Find where the given text appears and provide that cell's center as (X, Y) coordinate. 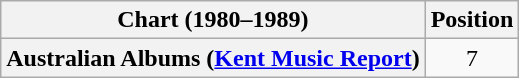
7 (472, 58)
Chart (1980–1989) (213, 20)
Australian Albums (Kent Music Report) (213, 58)
Position (472, 20)
